Provide the (x, y) coordinate of the cell's center where the given text is located.  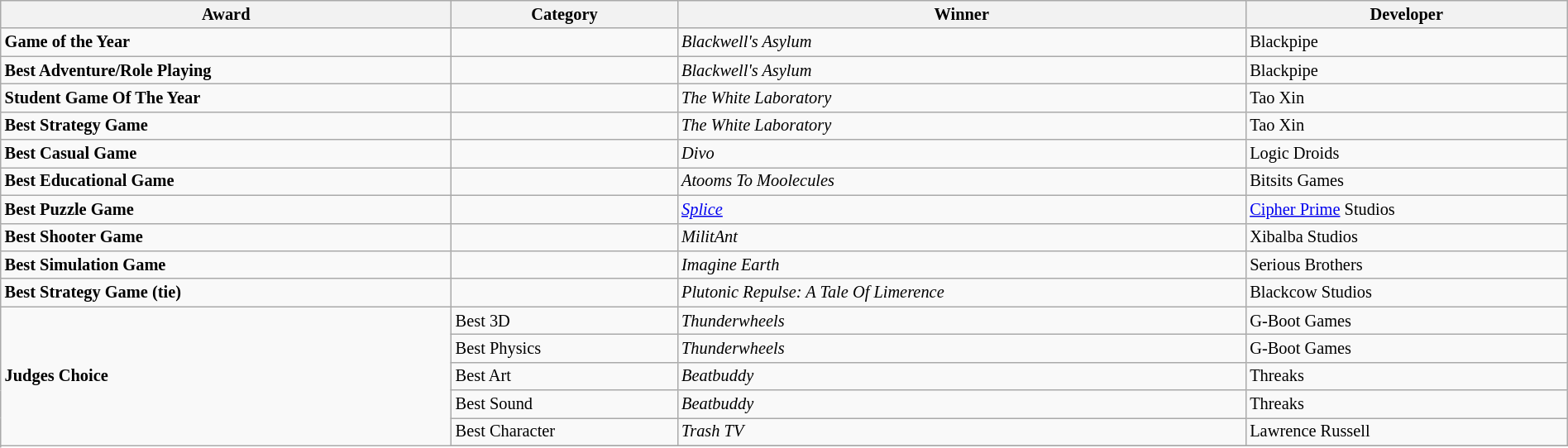
Blackcow Studios (1406, 293)
Best Character (564, 431)
Best Educational Game (227, 181)
Winner (961, 14)
Serious Brothers (1406, 265)
Trash TV (961, 431)
Best 3D (564, 321)
Award (227, 14)
Best Physics (564, 348)
Splice (961, 209)
Game of the Year (227, 42)
Best Strategy Game (tie) (227, 293)
Best Sound (564, 404)
Best Strategy Game (227, 126)
Best Adventure/Role Playing (227, 70)
Developer (1406, 14)
Lawrence Russell (1406, 431)
Best Puzzle Game (227, 209)
Category (564, 14)
Atooms To Moolecules (961, 181)
Student Game Of The Year (227, 98)
Cipher Prime Studios (1406, 209)
Judges Choice (227, 376)
MilitAnt (961, 237)
Logic Droids (1406, 154)
Bitsits Games (1406, 181)
Best Shooter Game (227, 237)
Best Simulation Game (227, 265)
Imagine Earth (961, 265)
Divo (961, 154)
Xibalba Studios (1406, 237)
Best Casual Game (227, 154)
Best Art (564, 376)
Plutonic Repulse: A Tale Of Limerence (961, 293)
